Extract the (X, Y) coordinate from the center of the cell holding the provided text.  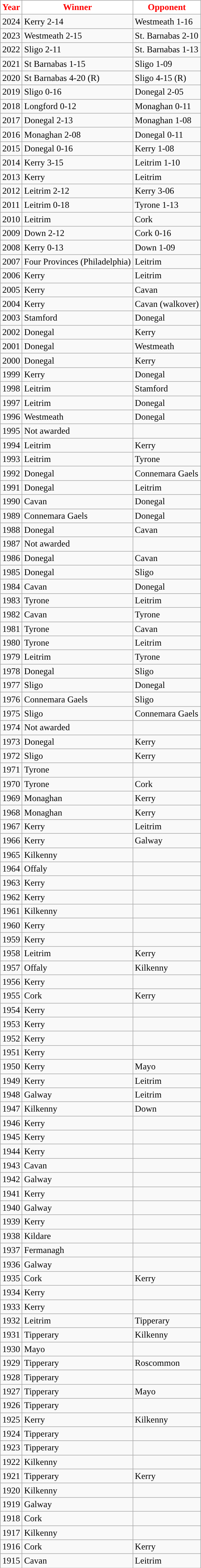
2008 (11, 247)
Leitrim 2-12 (78, 191)
1930 (11, 1349)
Cork 0-16 (167, 233)
Monaghan 2-08 (78, 134)
1915 (11, 1561)
1991 (11, 488)
Cavan (walkover) (167, 304)
2001 (11, 346)
1925 (11, 1420)
2022 (11, 50)
1946 (11, 1123)
1954 (11, 1010)
1983 (11, 600)
1993 (11, 459)
1938 (11, 1236)
1970 (11, 784)
1940 (11, 1208)
1953 (11, 1024)
1920 (11, 1490)
1961 (11, 911)
2014 (11, 163)
1966 (11, 840)
1950 (11, 1066)
1942 (11, 1180)
1987 (11, 544)
1982 (11, 614)
2015 (11, 148)
St Barnabas 4-20 (R) (78, 78)
2000 (11, 360)
1934 (11, 1292)
Kerry 0-13 (78, 247)
Kerry 1-08 (167, 148)
1957 (11, 968)
1941 (11, 1194)
1944 (11, 1151)
1974 (11, 728)
1949 (11, 1081)
1964 (11, 869)
2024 (11, 22)
1996 (11, 417)
1919 (11, 1504)
2016 (11, 134)
1995 (11, 431)
1918 (11, 1518)
1988 (11, 530)
1992 (11, 473)
1917 (11, 1533)
1922 (11, 1462)
Down (167, 1109)
1980 (11, 643)
Kerry 2-14 (78, 22)
1932 (11, 1321)
1972 (11, 756)
1981 (11, 629)
1960 (11, 925)
Donegal 0-11 (167, 134)
Down 2-12 (78, 233)
Fermanagh (78, 1250)
1984 (11, 586)
Opponent (167, 7)
1947 (11, 1109)
1943 (11, 1165)
Leitrim 0-18 (78, 205)
Longford 0-12 (78, 106)
Westmeath 1-16 (167, 22)
2010 (11, 219)
1989 (11, 516)
1979 (11, 657)
1958 (11, 954)
Monaghan 1-08 (167, 120)
Sligo 4-15 (R) (167, 78)
1952 (11, 1038)
1923 (11, 1448)
2018 (11, 106)
1939 (11, 1222)
1916 (11, 1547)
2009 (11, 233)
2013 (11, 177)
1997 (11, 403)
2023 (11, 36)
Down 1-09 (167, 247)
Monaghan 0-11 (167, 106)
1994 (11, 445)
Westmeath 2-15 (78, 36)
1963 (11, 883)
Four Provinces (Philadelphia) (78, 262)
St. Barnabas 1-13 (167, 50)
2007 (11, 262)
Leitrim 1-10 (167, 163)
1933 (11, 1306)
2002 (11, 332)
1999 (11, 374)
1956 (11, 982)
1927 (11, 1391)
Roscommon (167, 1363)
1937 (11, 1250)
1985 (11, 572)
1945 (11, 1137)
Sligo 1-09 (167, 64)
Kildare (78, 1236)
2004 (11, 304)
1951 (11, 1052)
2017 (11, 120)
1955 (11, 996)
2020 (11, 78)
St. Barnabas 2-10 (167, 36)
1986 (11, 558)
1967 (11, 826)
1948 (11, 1095)
Donegal 0-16 (78, 148)
1962 (11, 897)
1973 (11, 742)
1971 (11, 770)
2012 (11, 191)
1936 (11, 1264)
1928 (11, 1377)
2019 (11, 92)
2005 (11, 290)
Donegal 2-05 (167, 92)
1969 (11, 798)
1998 (11, 388)
1977 (11, 685)
1976 (11, 699)
2011 (11, 205)
Kerry 3-15 (78, 163)
1965 (11, 854)
1931 (11, 1335)
2021 (11, 64)
Donegal 2-13 (78, 120)
Sligo 0-16 (78, 92)
2003 (11, 318)
1926 (11, 1405)
2006 (11, 276)
St Barnabas 1-15 (78, 64)
1968 (11, 812)
1924 (11, 1434)
Sligo 2-11 (78, 50)
Tyrone 1-13 (167, 205)
1921 (11, 1476)
Kerry 3-06 (167, 191)
Winner (78, 7)
1959 (11, 939)
1975 (11, 714)
1935 (11, 1278)
1929 (11, 1363)
Year (11, 7)
1990 (11, 502)
1978 (11, 671)
